Output the (X, Y) coordinate of the center of the cell containing the given text.  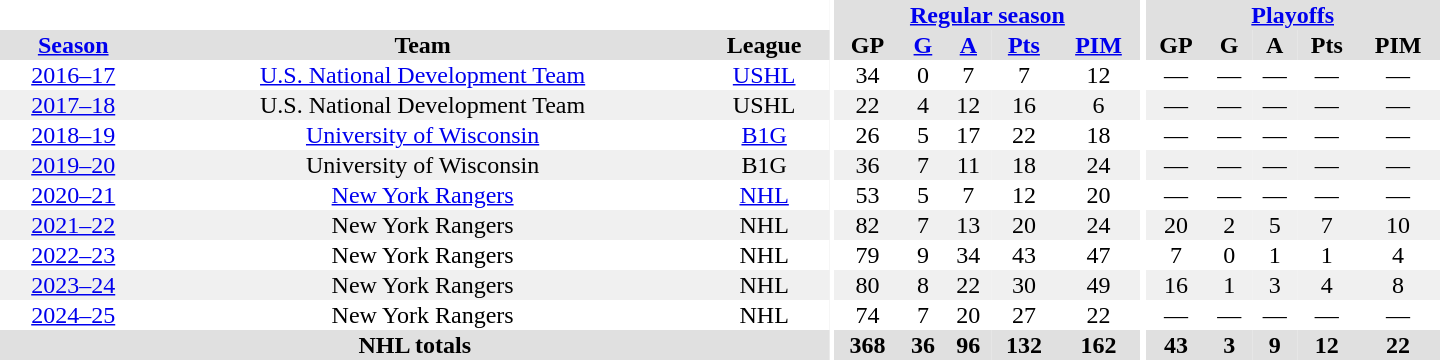
2021–22 (73, 225)
27 (1024, 315)
10 (1398, 225)
53 (868, 195)
30 (1024, 285)
368 (868, 345)
13 (968, 225)
2019–20 (73, 165)
Playoffs (1292, 15)
6 (1099, 105)
2 (1228, 225)
Regular season (988, 15)
Team (422, 45)
80 (868, 285)
49 (1099, 285)
26 (868, 135)
2023–24 (73, 285)
17 (968, 135)
Season (73, 45)
79 (868, 255)
2016–17 (73, 75)
2020–21 (73, 195)
96 (968, 345)
2017–18 (73, 105)
74 (868, 315)
League (764, 45)
82 (868, 225)
2018–19 (73, 135)
132 (1024, 345)
2022–23 (73, 255)
NHL totals (415, 345)
11 (968, 165)
162 (1099, 345)
47 (1099, 255)
2024–25 (73, 315)
